Scan for the cell matching the given text and deliver its [X, Y] coordinate at center. 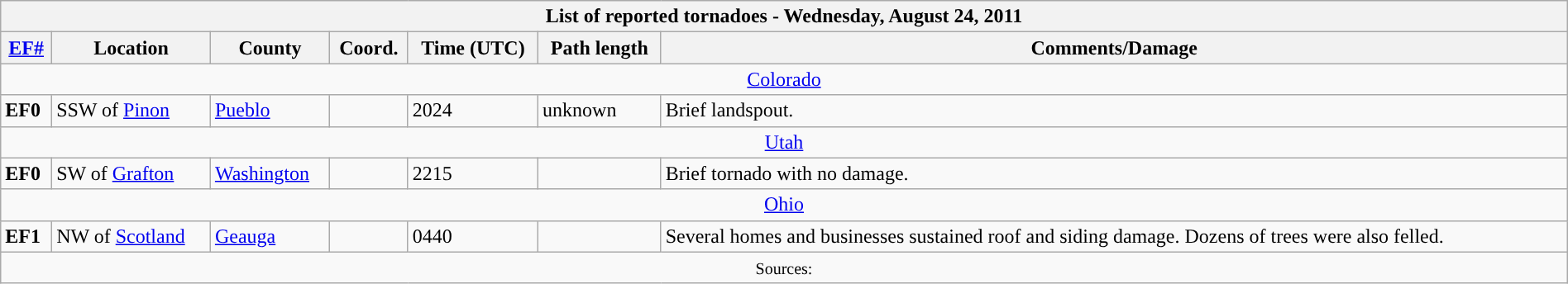
Comments/Damage [1114, 48]
Geauga [270, 236]
Utah [784, 142]
2024 [473, 111]
Several homes and businesses sustained roof and siding damage. Dozens of trees were also felled. [1114, 236]
Brief tornado with no damage. [1114, 173]
EF1 [26, 236]
0440 [473, 236]
NW of Scotland [131, 236]
EF# [26, 48]
SW of Grafton [131, 173]
Brief landspout. [1114, 111]
Location [131, 48]
Time (UTC) [473, 48]
Ohio [784, 205]
Washington [270, 173]
Colorado [784, 79]
Coord. [369, 48]
Path length [600, 48]
Sources: [784, 267]
unknown [600, 111]
SSW of Pinon [131, 111]
2215 [473, 173]
Pueblo [270, 111]
County [270, 48]
List of reported tornadoes - Wednesday, August 24, 2011 [784, 17]
